Determine the [X, Y] coordinate at the center of the cell enclosing the given text.  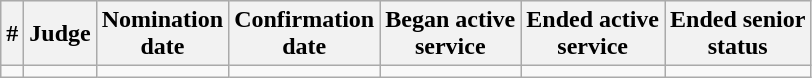
Confirmationdate [304, 34]
Ended seniorstatus [737, 34]
Nominationdate [162, 34]
# [12, 34]
Ended activeservice [593, 34]
Began activeservice [450, 34]
Judge [60, 34]
